Determine the (X, Y) coordinate at the center of the cell enclosing the given text.  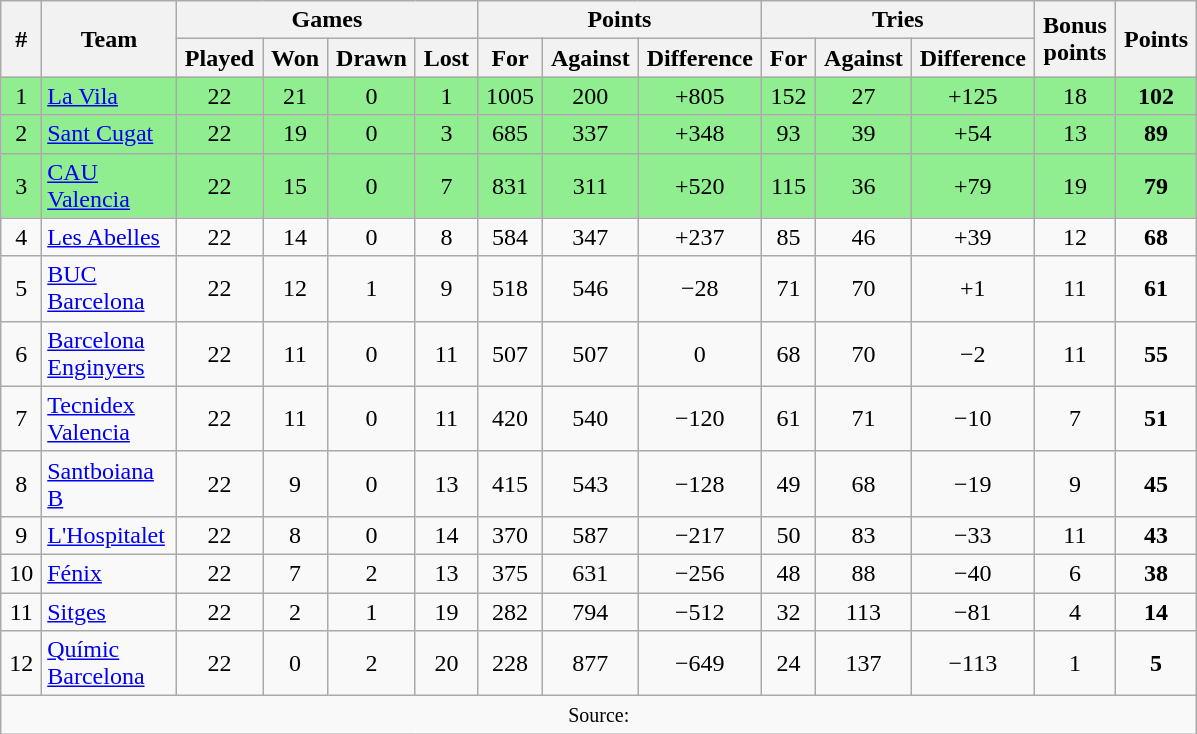
39 (864, 134)
L'Hospitalet (110, 535)
Source: (599, 715)
51 (1156, 418)
546 (591, 288)
38 (1156, 573)
415 (510, 484)
24 (788, 664)
Santboiana B (110, 484)
10 (22, 573)
831 (510, 186)
−256 (700, 573)
282 (510, 611)
50 (788, 535)
Barcelona Enginyers (110, 354)
375 (510, 573)
200 (591, 96)
89 (1156, 134)
Played (219, 58)
La Vila (110, 96)
Sitges (110, 611)
Team (110, 39)
152 (788, 96)
55 (1156, 354)
337 (591, 134)
685 (510, 134)
48 (788, 573)
Won (296, 58)
Games (326, 20)
543 (591, 484)
+54 (972, 134)
−120 (700, 418)
631 (591, 573)
347 (591, 237)
+39 (972, 237)
−10 (972, 418)
113 (864, 611)
−2 (972, 354)
+237 (700, 237)
115 (788, 186)
877 (591, 664)
420 (510, 418)
518 (510, 288)
# (22, 39)
−40 (972, 573)
Sant Cugat (110, 134)
Fénix (110, 573)
Bonuspoints (1074, 39)
+125 (972, 96)
21 (296, 96)
−28 (700, 288)
+805 (700, 96)
27 (864, 96)
−128 (700, 484)
−113 (972, 664)
Drawn (372, 58)
43 (1156, 535)
88 (864, 573)
+79 (972, 186)
+348 (700, 134)
−19 (972, 484)
15 (296, 186)
36 (864, 186)
228 (510, 664)
−649 (700, 664)
311 (591, 186)
−81 (972, 611)
Les Abelles (110, 237)
102 (1156, 96)
93 (788, 134)
137 (864, 664)
370 (510, 535)
CAU Valencia (110, 186)
Tries (898, 20)
−217 (700, 535)
794 (591, 611)
83 (864, 535)
18 (1074, 96)
46 (864, 237)
540 (591, 418)
1005 (510, 96)
45 (1156, 484)
Químic Barcelona (110, 664)
Lost (446, 58)
20 (446, 664)
587 (591, 535)
32 (788, 611)
+520 (700, 186)
−33 (972, 535)
BUC Barcelona (110, 288)
Tecnidex Valencia (110, 418)
49 (788, 484)
−512 (700, 611)
79 (1156, 186)
584 (510, 237)
85 (788, 237)
+1 (972, 288)
